Capture the cell that displays the provided text and extract its (X, Y) central coordinate. 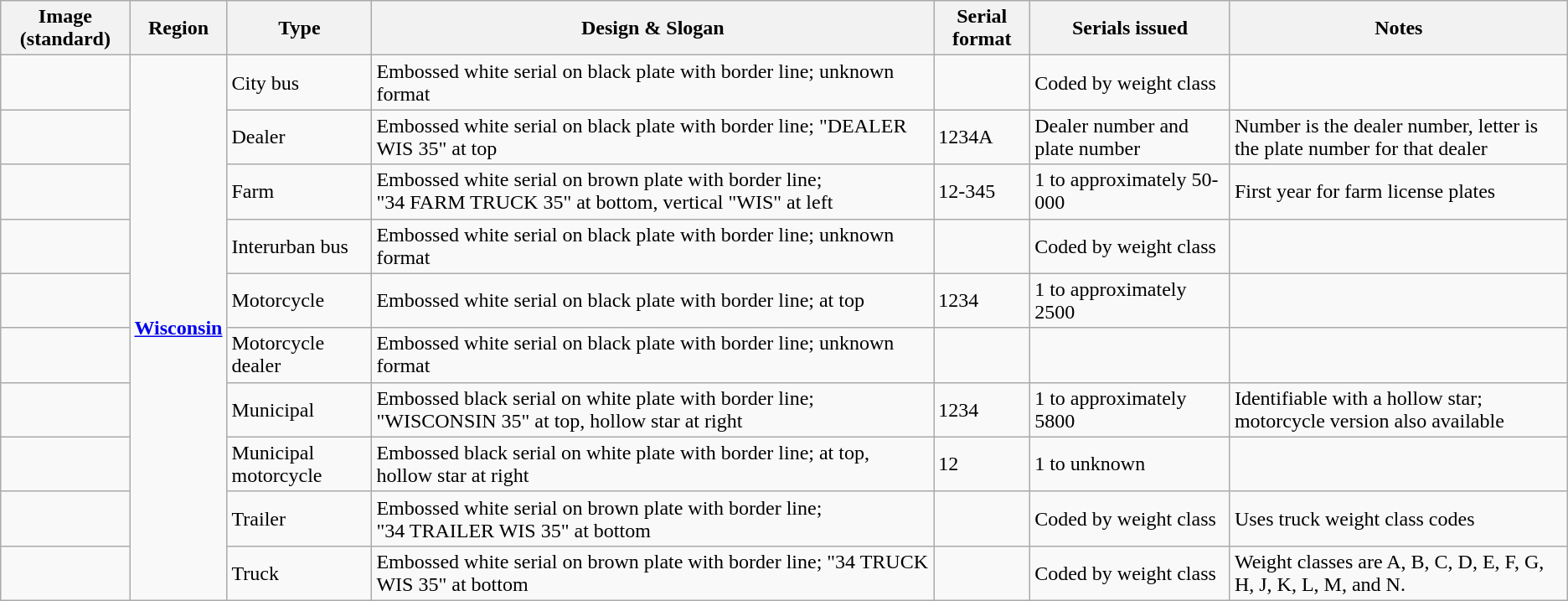
Notes (1399, 28)
First year for farm license plates (1399, 191)
Serial format (982, 28)
Embossed white serial on black plate with border line; at top (653, 300)
1 to approximately 5800 (1131, 409)
Image (standard) (65, 28)
1 to approximately 50-000 (1131, 191)
Municipal motorcycle (300, 464)
Uses truck weight class codes (1399, 518)
Municipal (300, 409)
Interurban bus (300, 246)
Identifiable with a hollow star; motorcycle version also available (1399, 409)
Dealer (300, 137)
Type (300, 28)
1 to approximately 2500 (1131, 300)
Motorcycle (300, 300)
1234A (982, 137)
Weight classes are A, B, C, D, E, F, G, H, J, K, L, M, and N. (1399, 573)
1 to unknown (1131, 464)
Region (178, 28)
Embossed black serial on white plate with border line; "WISCONSIN 35" at top, hollow star at right (653, 409)
Embossed white serial on brown plate with border line; "34 TRUCK WIS 35" at bottom (653, 573)
Trailer (300, 518)
Embossed white serial on black plate with border line; "DEALER WIS 35" at top (653, 137)
City bus (300, 82)
Embossed white serial on brown plate with border line; "34 TRAILER WIS 35" at bottom (653, 518)
Dealer number and plate number (1131, 137)
Serials issued (1131, 28)
Wisconsin (178, 329)
Farm (300, 191)
Embossed black serial on white plate with border line; at top, hollow star at right (653, 464)
Number is the dealer number, letter is the plate number for that dealer (1399, 137)
Design & Slogan (653, 28)
12 (982, 464)
Motorcycle dealer (300, 355)
12-345 (982, 191)
Embossed white serial on brown plate with border line; "34 FARM TRUCK 35" at bottom, vertical "WIS" at left (653, 191)
Truck (300, 573)
